Locate the cell with the specified text and output its [x, y] center coordinate. 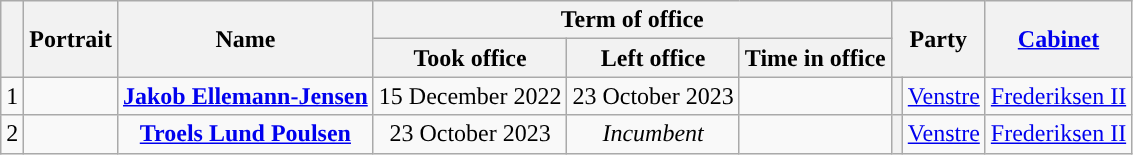
1 [12, 96]
15 December 2022 [470, 96]
Portrait [71, 39]
Incumbent [653, 134]
Time in office [815, 58]
2 [12, 134]
Troels Lund Poulsen [245, 134]
Jakob Ellemann-Jensen [245, 96]
Name [245, 39]
Cabinet [1058, 39]
Left office [653, 58]
Term of office [632, 20]
Took office [470, 58]
Party [938, 39]
